Extract the [x, y] coordinate from the center of the cell holding the provided text.  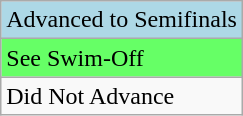
Did Not Advance [122, 96]
See Swim-Off [122, 58]
Advanced to Semifinals [122, 20]
